For the text-containing cell, return its midpoint in (x, y) coordinate format. 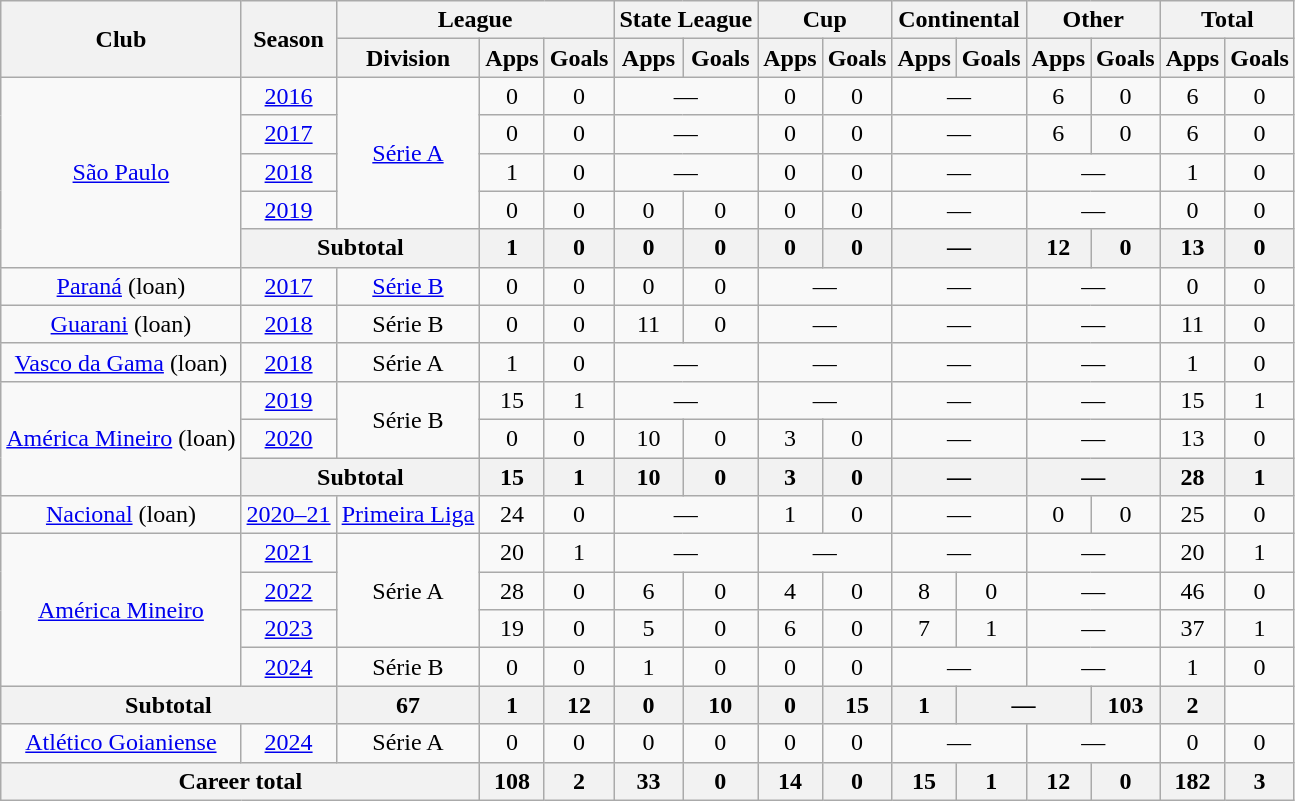
Continental (959, 20)
Atlético Goianiense (121, 743)
São Paulo (121, 172)
25 (1192, 515)
Total (1227, 20)
Paraná (loan) (121, 286)
7 (924, 629)
Other (1093, 20)
2016 (288, 96)
Guarani (loan) (121, 324)
14 (790, 781)
67 (408, 705)
América Mineiro (loan) (121, 438)
8 (924, 591)
33 (648, 781)
Cup (825, 20)
4 (790, 591)
2021 (288, 553)
League (475, 20)
108 (512, 781)
103 (1125, 705)
5 (648, 629)
24 (512, 515)
State League (686, 20)
37 (1192, 629)
Nacional (loan) (121, 515)
América Mineiro (121, 610)
2023 (288, 629)
2022 (288, 591)
2020 (288, 438)
Season (288, 39)
46 (1192, 591)
Primeira Liga (408, 515)
2020–21 (288, 515)
Division (408, 58)
19 (512, 629)
182 (1192, 781)
Career total (240, 781)
Club (121, 39)
Vasco da Gama (loan) (121, 362)
